Pinpoint the cell where the given text exists, returning its [x, y] midpoint coordinate. 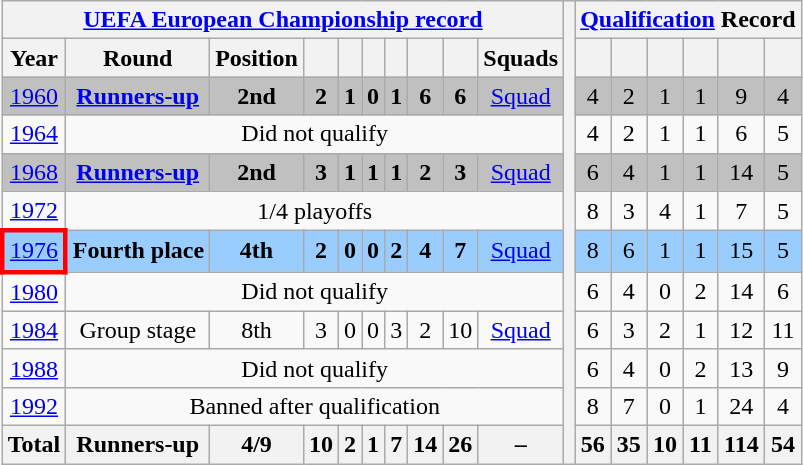
35 [629, 444]
15 [742, 252]
54 [783, 444]
Year [34, 58]
1988 [34, 368]
Position [257, 58]
1992 [34, 406]
26 [460, 444]
4/9 [257, 444]
– [521, 444]
1980 [34, 292]
12 [742, 330]
1/4 playoffs [315, 211]
24 [742, 406]
Fourth place [138, 252]
1976 [34, 252]
Banned after qualification [315, 406]
Qualification Record [688, 20]
1960 [34, 96]
Group stage [138, 330]
8th [257, 330]
UEFA European Championship record [282, 20]
Squads [521, 58]
Round [138, 58]
13 [742, 368]
1984 [34, 330]
1964 [34, 134]
56 [593, 444]
1972 [34, 211]
114 [742, 444]
Total [34, 444]
1968 [34, 172]
4th [257, 252]
